Provide the (x, y) coordinate of the cell's center where the given text is located.  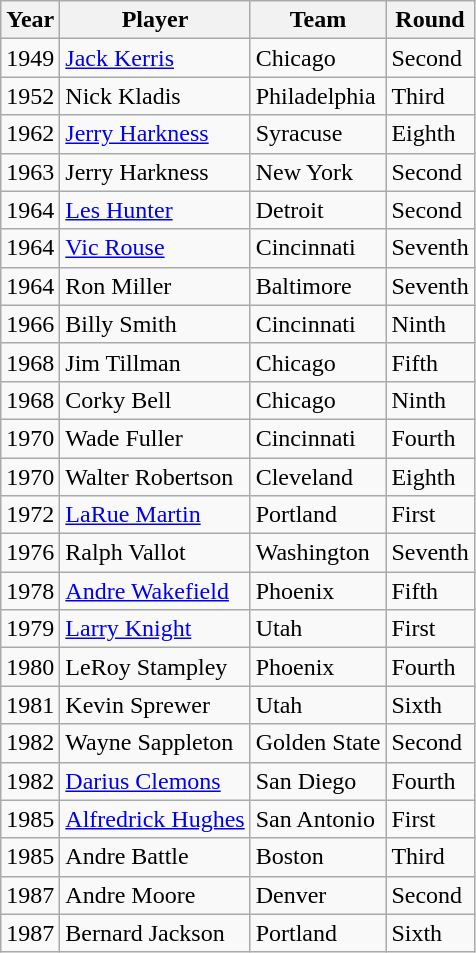
San Antonio (318, 819)
1981 (30, 705)
San Diego (318, 781)
Andre Moore (155, 895)
1980 (30, 667)
Philadelphia (318, 96)
1978 (30, 591)
Syracuse (318, 134)
Larry Knight (155, 629)
Darius Clemons (155, 781)
Year (30, 20)
Cleveland (318, 477)
LeRoy Stampley (155, 667)
Baltimore (318, 286)
Ron Miller (155, 286)
Player (155, 20)
Andre Wakefield (155, 591)
Billy Smith (155, 324)
Corky Bell (155, 400)
Jim Tillman (155, 362)
1949 (30, 58)
LaRue Martin (155, 515)
Vic Rouse (155, 248)
1963 (30, 172)
Bernard Jackson (155, 933)
Detroit (318, 210)
Kevin Sprewer (155, 705)
Wayne Sappleton (155, 743)
1972 (30, 515)
Boston (318, 857)
Les Hunter (155, 210)
1962 (30, 134)
Walter Robertson (155, 477)
1966 (30, 324)
Washington (318, 553)
New York (318, 172)
Nick Kladis (155, 96)
1976 (30, 553)
Team (318, 20)
1979 (30, 629)
Jack Kerris (155, 58)
Denver (318, 895)
Andre Battle (155, 857)
Round (430, 20)
Ralph Vallot (155, 553)
1952 (30, 96)
Golden State (318, 743)
Wade Fuller (155, 438)
Alfredrick Hughes (155, 819)
